For the text-containing cell, return its midpoint in (X, Y) coordinate format. 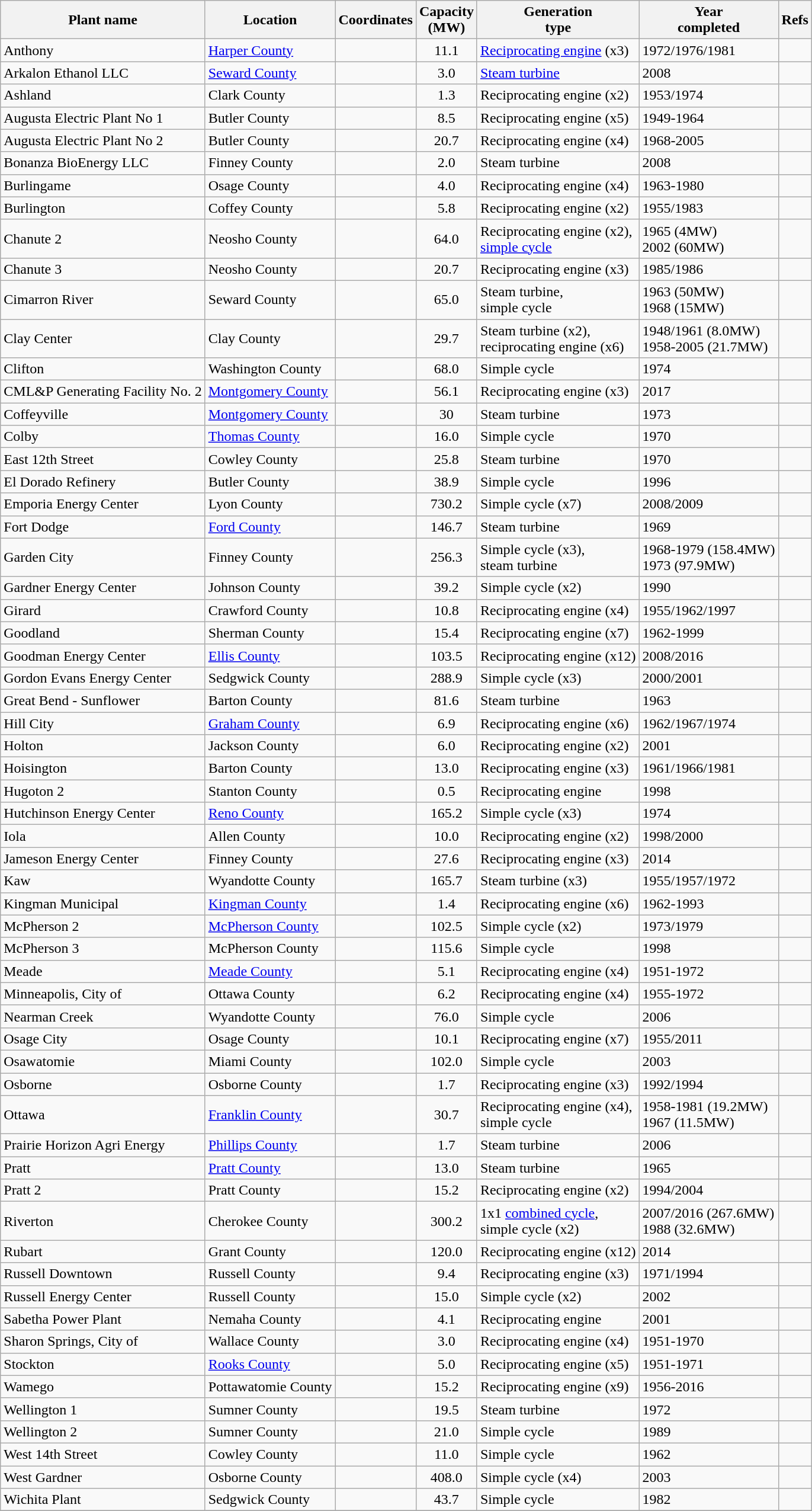
Anthony (103, 50)
6.2 (447, 994)
Rubart (103, 1251)
102.0 (447, 1061)
CML&P Generating Facility No. 2 (103, 392)
Location (270, 20)
Stanton County (270, 791)
Pratt 2 (103, 1190)
10.8 (447, 610)
Jameson Energy Center (103, 859)
1973/1979 (708, 926)
Johnson County (270, 588)
Bonanza BioEnergy LLC (103, 163)
15.4 (447, 633)
38.9 (447, 482)
Wellington 2 (103, 1432)
Stockton (103, 1364)
Meade County (270, 971)
Goodman Energy Center (103, 655)
Arkalon Ethanol LLC (103, 73)
43.7 (447, 1500)
Jackson County (270, 746)
Girard (103, 610)
Wallace County (270, 1342)
Steam turbine,simple cycle (558, 300)
10.0 (447, 836)
Clay County (270, 338)
10.1 (447, 1039)
Burlington (103, 208)
Harper County (270, 50)
19.5 (447, 1409)
1955/1957/1972 (708, 881)
1994/2004 (708, 1190)
1996 (708, 482)
Osborne (103, 1084)
Washington County (270, 369)
Phillips County (270, 1145)
1969 (708, 527)
2007/2016 (267.6MW)1988 (32.6MW) (708, 1221)
1955/1962/1997 (708, 610)
1948/1961 (8.0MW)1958-2005 (21.7MW) (708, 338)
9.4 (447, 1274)
1963 (708, 700)
Augusta Electric Plant No 1 (103, 118)
Sharon Springs, City of (103, 1342)
1951-1970 (708, 1342)
Clay Center (103, 338)
Thomas County (270, 437)
Steam turbine (x3) (558, 881)
Clark County (270, 95)
Chanute 3 (103, 269)
1949-1964 (708, 118)
Gardner Energy Center (103, 588)
Plant name (103, 20)
Coffey County (270, 208)
Capacity(MW) (447, 20)
Reno County (270, 814)
Nearman Creek (103, 1016)
4.0 (447, 185)
1968-1979 (158.4MW)1973 (97.9MW) (708, 557)
Ford County (270, 527)
1965 (4MW)2002 (60MW) (708, 238)
Lyon County (270, 504)
65.0 (447, 300)
2017 (708, 392)
Hoisington (103, 769)
1955/1983 (708, 208)
Coffeyville (103, 414)
El Dorado Refinery (103, 482)
Russell Energy Center (103, 1296)
1972/1976/1981 (708, 50)
Hill City (103, 724)
1956-2016 (708, 1387)
1951-1971 (708, 1364)
1.3 (447, 95)
11.0 (447, 1454)
730.2 (447, 504)
Sherman County (270, 633)
165.7 (447, 881)
Miami County (270, 1061)
Reciprocating engine (x9) (558, 1387)
0.5 (447, 791)
1971/1994 (708, 1274)
Russell Downtown (103, 1274)
Kaw (103, 881)
Hutchinson Energy Center (103, 814)
27.6 (447, 859)
Goodland (103, 633)
West Gardner (103, 1477)
1953/1974 (708, 95)
Meade (103, 971)
102.5 (447, 926)
Colby (103, 437)
6.9 (447, 724)
Prairie Horizon Agri Energy (103, 1145)
300.2 (447, 1221)
56.1 (447, 392)
103.5 (447, 655)
Simple cycle (x7) (558, 504)
5.1 (447, 971)
1992/1994 (708, 1084)
Wellington 1 (103, 1409)
2000/2001 (708, 678)
Ottawa County (270, 994)
Ashland (103, 95)
25.8 (447, 459)
Cherokee County (270, 1221)
1x1 combined cycle,simple cycle (x2) (558, 1221)
5.0 (447, 1364)
Simple cycle (x4) (558, 1477)
West 14th Street (103, 1454)
30.7 (447, 1115)
Osage City (103, 1039)
39.2 (447, 588)
Gordon Evans Energy Center (103, 678)
1.4 (447, 904)
McPherson 3 (103, 949)
120.0 (447, 1251)
21.0 (447, 1432)
16.0 (447, 437)
Refs (795, 20)
Reciprocating engine (x2),simple cycle (558, 238)
Pottawatomie County (270, 1387)
Reciprocating engine (x4),simple cycle (558, 1115)
Coordinates (375, 20)
Iola (103, 836)
1955/2011 (708, 1039)
1963 (50MW)1968 (15MW) (708, 300)
1961/1966/1981 (708, 769)
1962-1999 (708, 633)
15.0 (447, 1296)
68.0 (447, 369)
256.3 (447, 557)
McPherson 2 (103, 926)
Holton (103, 746)
Cimarron River (103, 300)
76.0 (447, 1016)
Ottawa (103, 1115)
Sabetha Power Plant (103, 1319)
2002 (708, 1296)
Osawatomie (103, 1061)
Grant County (270, 1251)
1972 (708, 1409)
1955-1972 (708, 994)
8.5 (447, 118)
Franklin County (270, 1115)
29.7 (447, 338)
1962 (708, 1454)
Nemaha County (270, 1319)
1951-1972 (708, 971)
Graham County (270, 724)
East 12th Street (103, 459)
115.6 (447, 949)
Wichita Plant (103, 1500)
1998/2000 (708, 836)
64.0 (447, 238)
Riverton (103, 1221)
2.0 (447, 163)
1958-1981 (19.2MW)1967 (11.5MW) (708, 1115)
1968-2005 (708, 140)
1973 (708, 414)
Simple cycle (x3),steam turbine (558, 557)
Fort Dodge (103, 527)
Kingman Municipal (103, 904)
Burlingame (103, 185)
Great Bend - Sunflower (103, 700)
Hugoton 2 (103, 791)
6.0 (447, 746)
1990 (708, 588)
1965 (708, 1168)
4.1 (447, 1319)
1989 (708, 1432)
11.1 (447, 50)
Minneapolis, City of (103, 994)
Generationtype (558, 20)
2008/2009 (708, 504)
1963-1980 (708, 185)
Yearcompleted (708, 20)
408.0 (447, 1477)
Garden City (103, 557)
Rooks County (270, 1364)
Clifton (103, 369)
Kingman County (270, 904)
30 (447, 414)
Crawford County (270, 610)
Ellis County (270, 655)
Wamego (103, 1387)
1962-1993 (708, 904)
165.2 (447, 814)
2008/2016 (708, 655)
Pratt (103, 1168)
146.7 (447, 527)
288.9 (447, 678)
Allen County (270, 836)
1962/1967/1974 (708, 724)
1982 (708, 1500)
Steam turbine (x2),reciprocating engine (x6) (558, 338)
Augusta Electric Plant No 2 (103, 140)
81.6 (447, 700)
5.8 (447, 208)
Emporia Energy Center (103, 504)
1985/1986 (708, 269)
Chanute 2 (103, 238)
